Detect which cell encompasses the target text, then output its [X, Y] center coordinate. 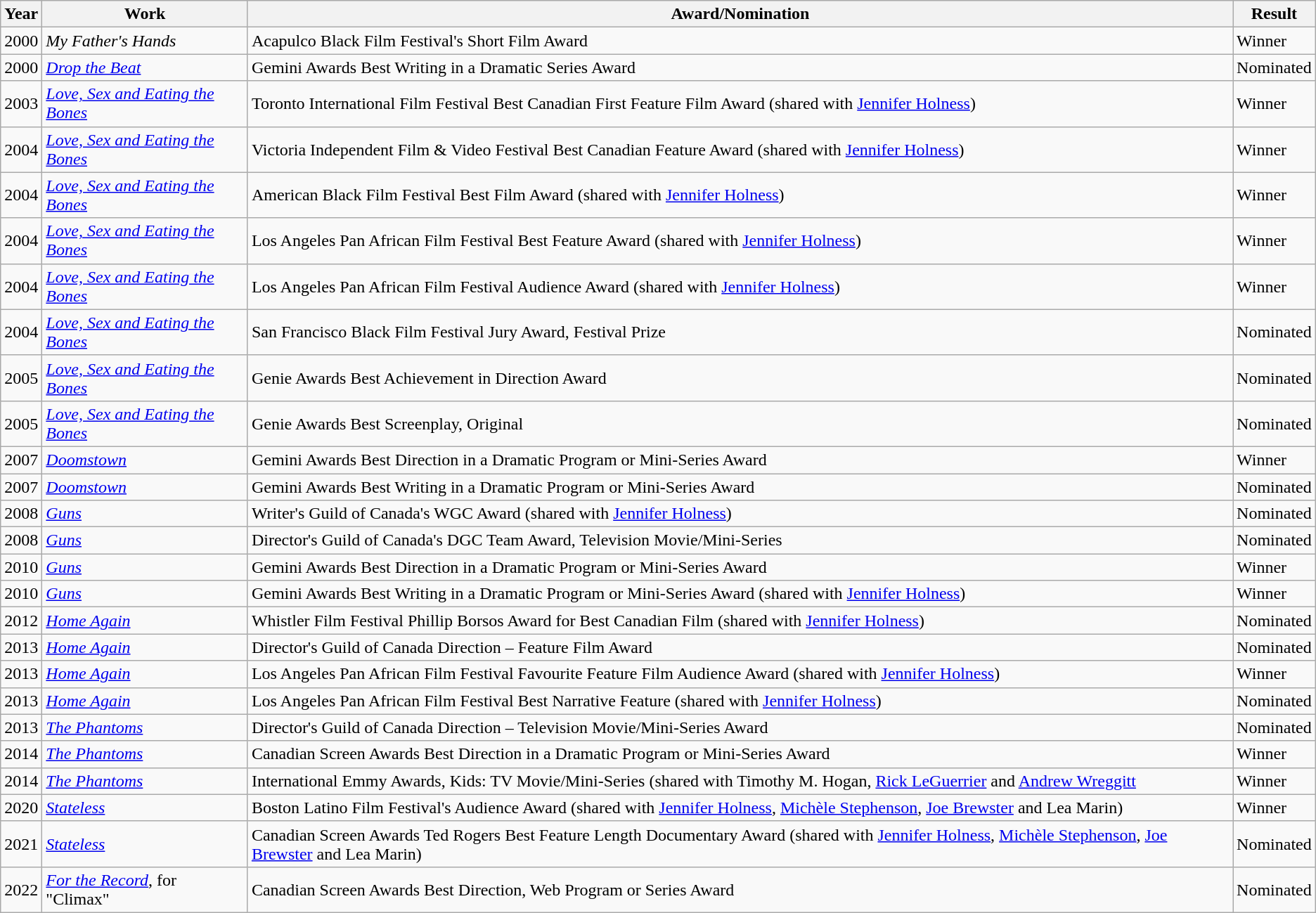
Los Angeles Pan African Film Festival Best Feature Award (shared with Jennifer Holness) [740, 240]
2020 [21, 808]
2021 [21, 843]
Genie Awards Best Screenplay, Original [740, 423]
Toronto International Film Festival Best Canadian First Feature Film Award (shared with Jennifer Holness) [740, 104]
2012 [21, 621]
Canadian Screen Awards Best Direction in a Dramatic Program or Mini-Series Award [740, 754]
Drop the Beat [145, 67]
2022 [21, 890]
International Emmy Awards, Kids: TV Movie/Mini-Series (shared with Timothy M. Hogan, Rick LeGuerrier and Andrew Wreggitt [740, 781]
For the Record, for "Climax" [145, 890]
Los Angeles Pan African Film Festival Audience Award (shared with Jennifer Holness) [740, 287]
My Father's Hands [145, 41]
Acapulco Black Film Festival's Short Film Award [740, 41]
Year [21, 14]
Work [145, 14]
Award/Nomination [740, 14]
American Black Film Festival Best Film Award (shared with Jennifer Holness) [740, 195]
San Francisco Black Film Festival Jury Award, Festival Prize [740, 332]
Los Angeles Pan African Film Festival Best Narrative Feature (shared with Jennifer Holness) [740, 701]
Genie Awards Best Achievement in Direction Award [740, 378]
Canadian Screen Awards Best Direction, Web Program or Series Award [740, 890]
Director's Guild of Canada's DGC Team Award, Television Movie/Mini-Series [740, 540]
2003 [21, 104]
Director's Guild of Canada Direction – Television Movie/Mini-Series Award [740, 727]
Gemini Awards Best Writing in a Dramatic Program or Mini-Series Award [740, 487]
Gemini Awards Best Writing in a Dramatic Series Award [740, 67]
Director's Guild of Canada Direction – Feature Film Award [740, 647]
Whistler Film Festival Phillip Borsos Award for Best Canadian Film (shared with Jennifer Holness) [740, 621]
Result [1275, 14]
Victoria Independent Film & Video Festival Best Canadian Feature Award (shared with Jennifer Holness) [740, 149]
Gemini Awards Best Writing in a Dramatic Program or Mini-Series Award (shared with Jennifer Holness) [740, 594]
Writer's Guild of Canada's WGC Award (shared with Jennifer Holness) [740, 514]
Los Angeles Pan African Film Festival Favourite Feature Film Audience Award (shared with Jennifer Holness) [740, 674]
Boston Latino Film Festival's Audience Award (shared with Jennifer Holness, Michèle Stephenson, Joe Brewster and Lea Marin) [740, 808]
